Search for the cell housing the specified text and yield its [X, Y] center coordinate. 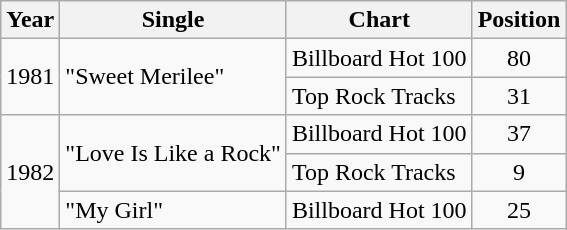
Position [519, 20]
1982 [30, 172]
Year [30, 20]
9 [519, 172]
Chart [379, 20]
31 [519, 96]
Single [174, 20]
37 [519, 134]
"Sweet Merilee" [174, 77]
80 [519, 58]
"Love Is Like a Rock" [174, 153]
25 [519, 210]
1981 [30, 77]
"My Girl" [174, 210]
